Find where the given text appears and provide that cell's center as [x, y] coordinate. 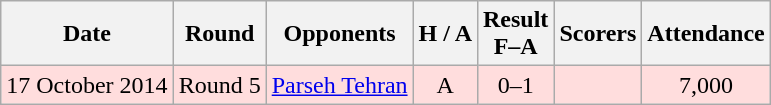
Round [220, 34]
0–1 [515, 85]
A [445, 85]
7,000 [706, 85]
H / A [445, 34]
Round 5 [220, 85]
Scorers [598, 34]
17 October 2014 [87, 85]
Attendance [706, 34]
ResultF–A [515, 34]
Parseh Tehran [340, 85]
Date [87, 34]
Opponents [340, 34]
